Return [X, Y] of the center of cell containing provided text 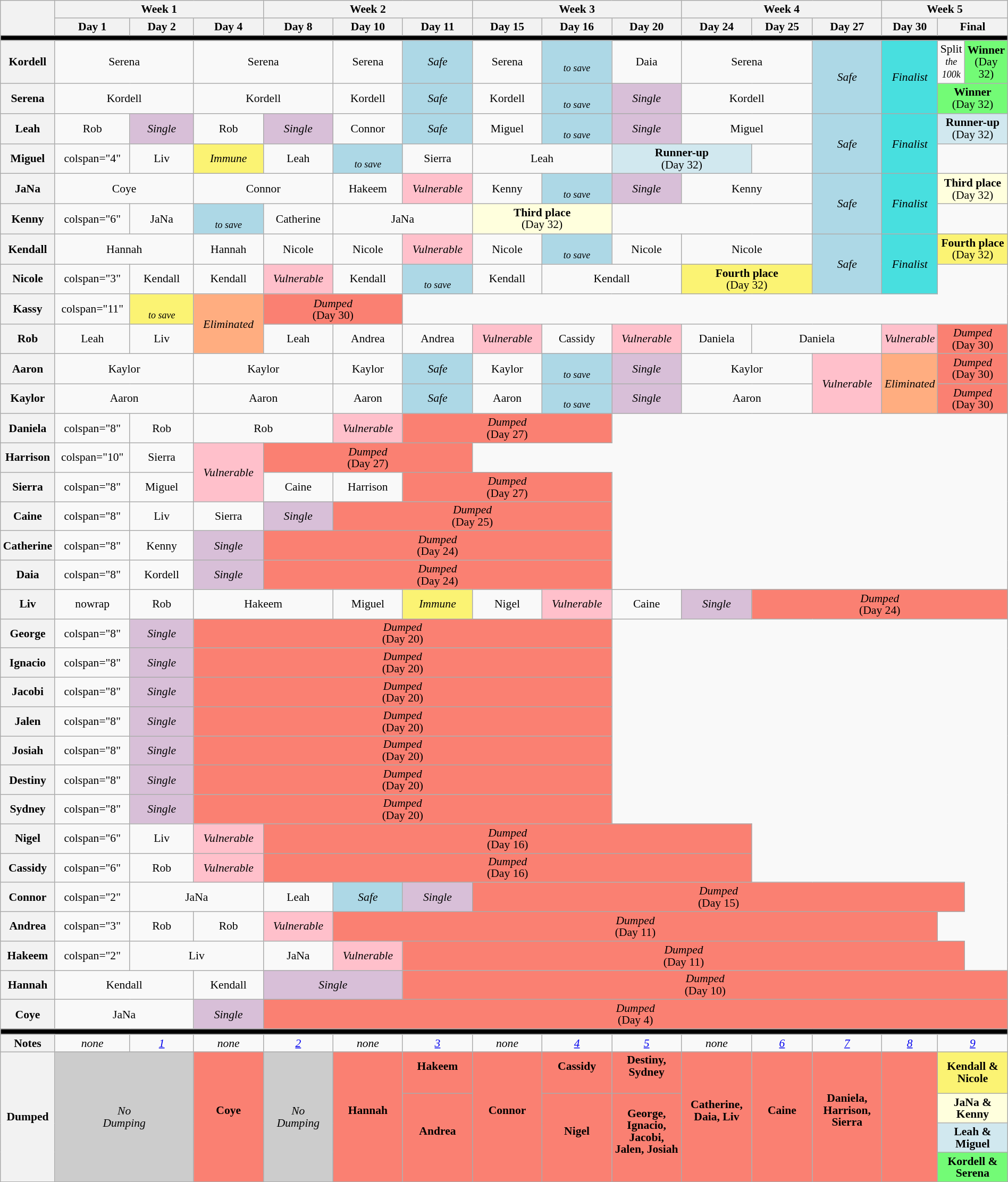
Dumped (Day 10) [705, 985]
Day 4 [229, 27]
4 [577, 1043]
Josiah [28, 750]
Destiny [28, 780]
George [28, 634]
Day 11 [437, 27]
Day 2 [162, 27]
Day 20 [646, 27]
Week 5 [945, 10]
2 [298, 1043]
Week 2 [368, 10]
Day 15 [507, 27]
Kendall & Nicole [973, 1073]
Day 30 [910, 27]
Week 3 [576, 10]
JaNa & Kenny [973, 1109]
Day 8 [298, 27]
Day 10 [368, 27]
colspan="11" [93, 309]
Final [973, 27]
colspan="10" [93, 458]
Dumped [28, 1117]
Destiny, Sydney [646, 1073]
Kordell & Serena [973, 1167]
7 [847, 1043]
Day 24 [717, 27]
Sydney [28, 809]
Kassy [28, 309]
3 [437, 1043]
Jalen [28, 722]
9 [973, 1043]
Notes [28, 1043]
Day 25 [782, 27]
nowrap [93, 604]
Catherine, Daia, Liv [717, 1117]
5 [646, 1043]
Dumped (Day 4) [635, 1014]
Day 1 [93, 27]
Leah & Miguel [973, 1137]
6 [782, 1043]
8 [910, 1043]
Ignacio [28, 663]
1 [162, 1043]
Day 16 [577, 27]
Daniela, Harrison, Sierra [847, 1117]
colspan="4" [93, 158]
Week 4 [782, 10]
Day 27 [847, 27]
Dumped (Day 15) [718, 897]
Splitthe 100k [952, 63]
George, Ignacio, Jacobi, Jalen, Josiah [646, 1137]
Jacobi [28, 692]
Week 1 [159, 10]
Dumped (Day 25) [472, 517]
